Capture the cell that displays the provided text and extract its (x, y) central coordinate. 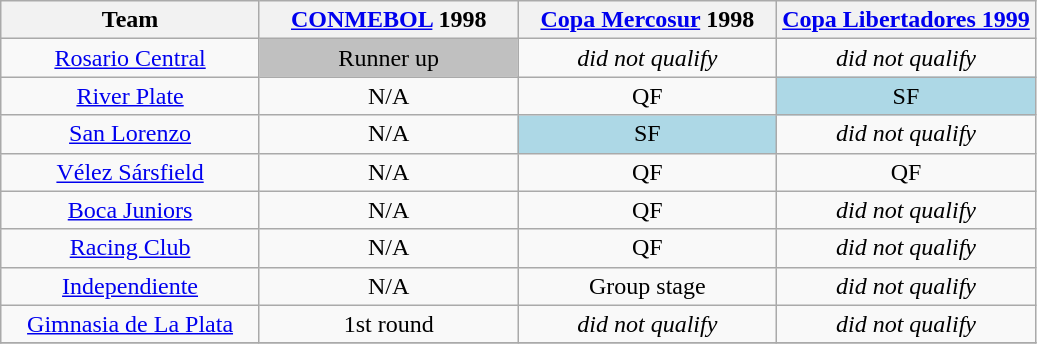
Independiente (130, 286)
CONMEBOL 1998 (388, 20)
River Plate (130, 96)
Copa Mercosur 1998 (648, 20)
Vélez Sársfield (130, 172)
Boca Juniors (130, 210)
Team (130, 20)
Copa Libertadores 1999 (906, 20)
Group stage (648, 286)
Racing Club (130, 248)
San Lorenzo (130, 134)
1st round (388, 324)
Gimnasia de La Plata (130, 324)
Rosario Central (130, 58)
Runner up (388, 58)
